Determine the [x, y] coordinate at the center of the cell enclosing the given text.  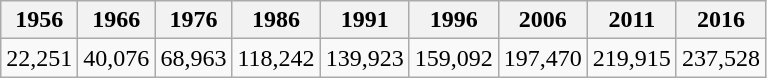
2011 [632, 20]
1991 [364, 20]
68,963 [194, 58]
118,242 [276, 58]
1996 [454, 20]
2016 [720, 20]
237,528 [720, 58]
219,915 [632, 58]
1986 [276, 20]
1956 [40, 20]
139,923 [364, 58]
1976 [194, 20]
1966 [116, 20]
22,251 [40, 58]
2006 [542, 20]
197,470 [542, 58]
40,076 [116, 58]
159,092 [454, 58]
